Output the (X, Y) coordinate of the center of the cell containing the given text.  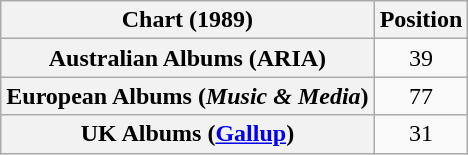
Chart (1989) (188, 20)
Position (421, 20)
Australian Albums (ARIA) (188, 58)
European Albums (Music & Media) (188, 96)
39 (421, 58)
UK Albums (Gallup) (188, 134)
31 (421, 134)
77 (421, 96)
